Scan for the cell matching the given text and deliver its (x, y) coordinate at center. 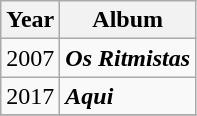
Album (128, 20)
Year (30, 20)
2017 (30, 96)
2007 (30, 58)
Os Ritmistas (128, 58)
Aqui (128, 96)
